Search for the cell housing the specified text and yield its [x, y] center coordinate. 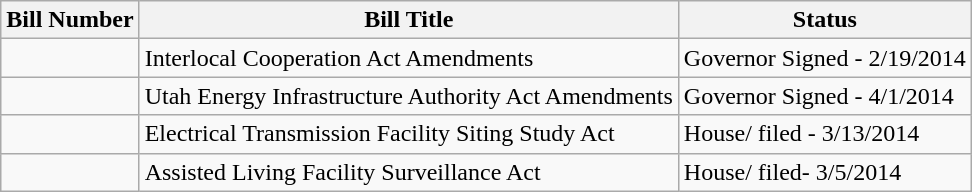
Status [824, 20]
Governor Signed - 2/19/2014 [824, 58]
House/ filed - 3/13/2014 [824, 134]
Assisted Living Facility Surveillance Act [408, 172]
Utah Energy Infrastructure Authority Act Amendments [408, 96]
Interlocal Cooperation Act Amendments [408, 58]
Electrical Transmission Facility Siting Study Act [408, 134]
House/ filed- 3/5/2014 [824, 172]
Governor Signed - 4/1/2014 [824, 96]
Bill Title [408, 20]
Bill Number [70, 20]
